For the text-containing cell, return its midpoint in (x, y) coordinate format. 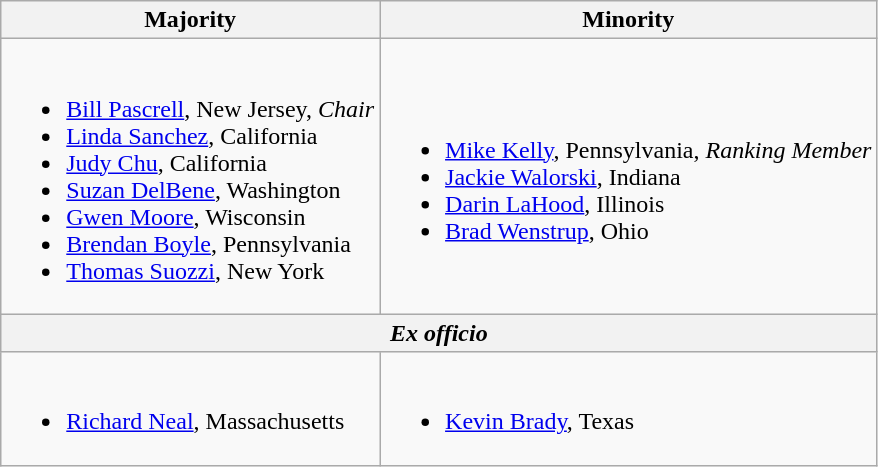
Kevin Brady, Texas (628, 408)
Minority (628, 20)
Ex officio (439, 333)
Richard Neal, Massachusetts (190, 408)
Mike Kelly, Pennsylvania, Ranking MemberJackie Walorski, IndianaDarin LaHood, IllinoisBrad Wenstrup, Ohio (628, 176)
Majority (190, 20)
